For the text-containing cell, return its midpoint in [X, Y] coordinate format. 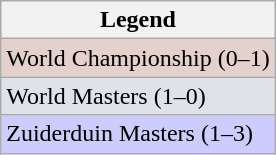
Zuiderduin Masters (1–3) [138, 134]
World Championship (0–1) [138, 58]
World Masters (1–0) [138, 96]
Legend [138, 20]
